Provide the (x, y) coordinate of the cell's center where the given text is located.  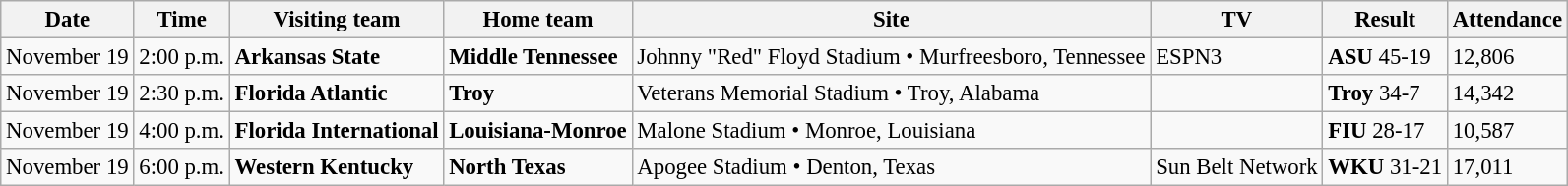
Result (1385, 20)
ASU 45-19 (1385, 57)
TV (1236, 20)
14,342 (1507, 93)
Western Kentucky (337, 167)
Florida Atlantic (337, 93)
4:00 p.m. (181, 131)
Johnny "Red" Floyd Stadium • Murfreesboro, Tennessee (892, 57)
ESPN3 (1236, 57)
Site (892, 20)
Malone Stadium • Monroe, Louisiana (892, 131)
6:00 p.m. (181, 167)
Veterans Memorial Stadium • Troy, Alabama (892, 93)
Time (181, 20)
North Texas (537, 167)
2:00 p.m. (181, 57)
17,011 (1507, 167)
Middle Tennessee (537, 57)
Arkansas State (337, 57)
10,587 (1507, 131)
12,806 (1507, 57)
Apogee Stadium • Denton, Texas (892, 167)
2:30 p.m. (181, 93)
Troy (537, 93)
Visiting team (337, 20)
Florida International (337, 131)
Louisiana-Monroe (537, 131)
WKU 31-21 (1385, 167)
FIU 28-17 (1385, 131)
Attendance (1507, 20)
Troy 34-7 (1385, 93)
Home team (537, 20)
Date (67, 20)
Sun Belt Network (1236, 167)
